Capture the cell that displays the provided text and extract its [x, y] central coordinate. 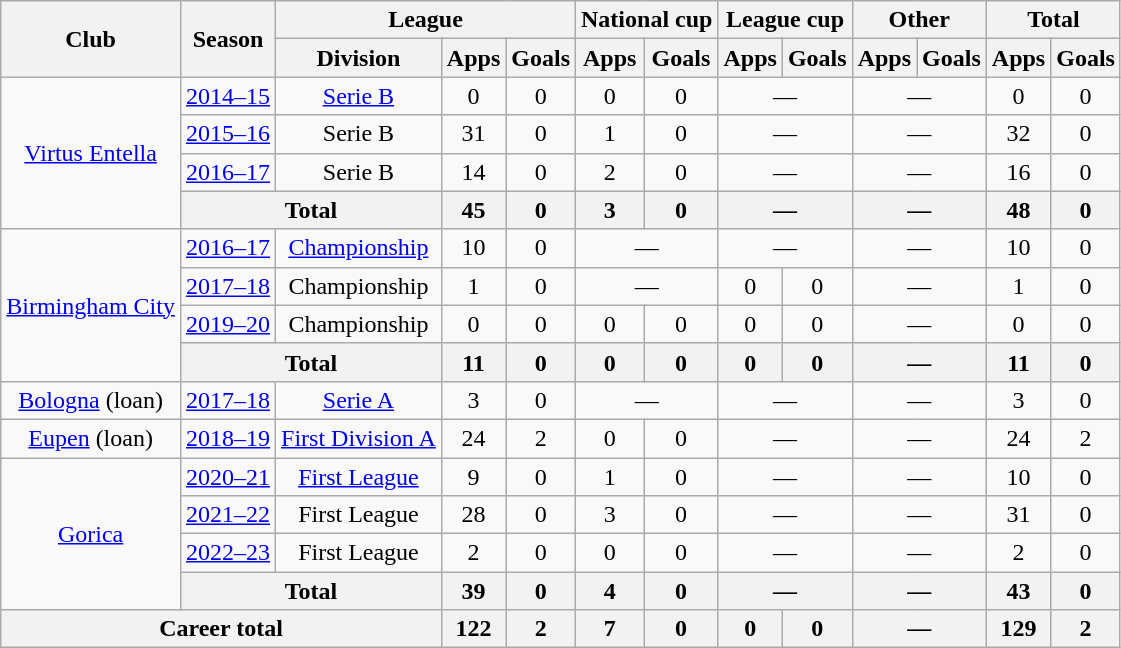
Serie A [359, 400]
2022–23 [228, 553]
48 [1018, 210]
122 [473, 629]
4 [610, 591]
League cup [785, 20]
Season [228, 39]
16 [1018, 172]
39 [473, 591]
Career total [222, 629]
32 [1018, 134]
2014–15 [228, 96]
Virtus Entella [91, 153]
45 [473, 210]
129 [1018, 629]
Eupen (loan) [91, 438]
9 [473, 477]
2020–21 [228, 477]
43 [1018, 591]
7 [610, 629]
League [426, 20]
Bologna (loan) [91, 400]
Other [919, 20]
First Division A [359, 438]
2018–19 [228, 438]
Club [91, 39]
2019–20 [228, 324]
National cup [647, 20]
Division [359, 58]
Gorica [91, 534]
Birmingham City [91, 305]
14 [473, 172]
28 [473, 515]
2021–22 [228, 515]
2015–16 [228, 134]
